Identify which cell holds the provided text, then report its [x, y] central coordinate. 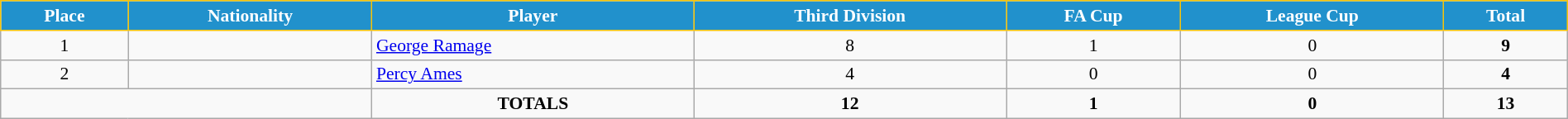
Percy Ames [533, 74]
8 [850, 45]
Place [65, 16]
Total [1505, 16]
George Ramage [533, 45]
FA Cup [1093, 16]
13 [1505, 104]
TOTALS [533, 104]
Nationality [250, 16]
Third Division [850, 16]
Player [533, 16]
12 [850, 104]
League Cup [1312, 16]
2 [65, 74]
9 [1505, 45]
